For the text-containing cell, return its midpoint in (x, y) coordinate format. 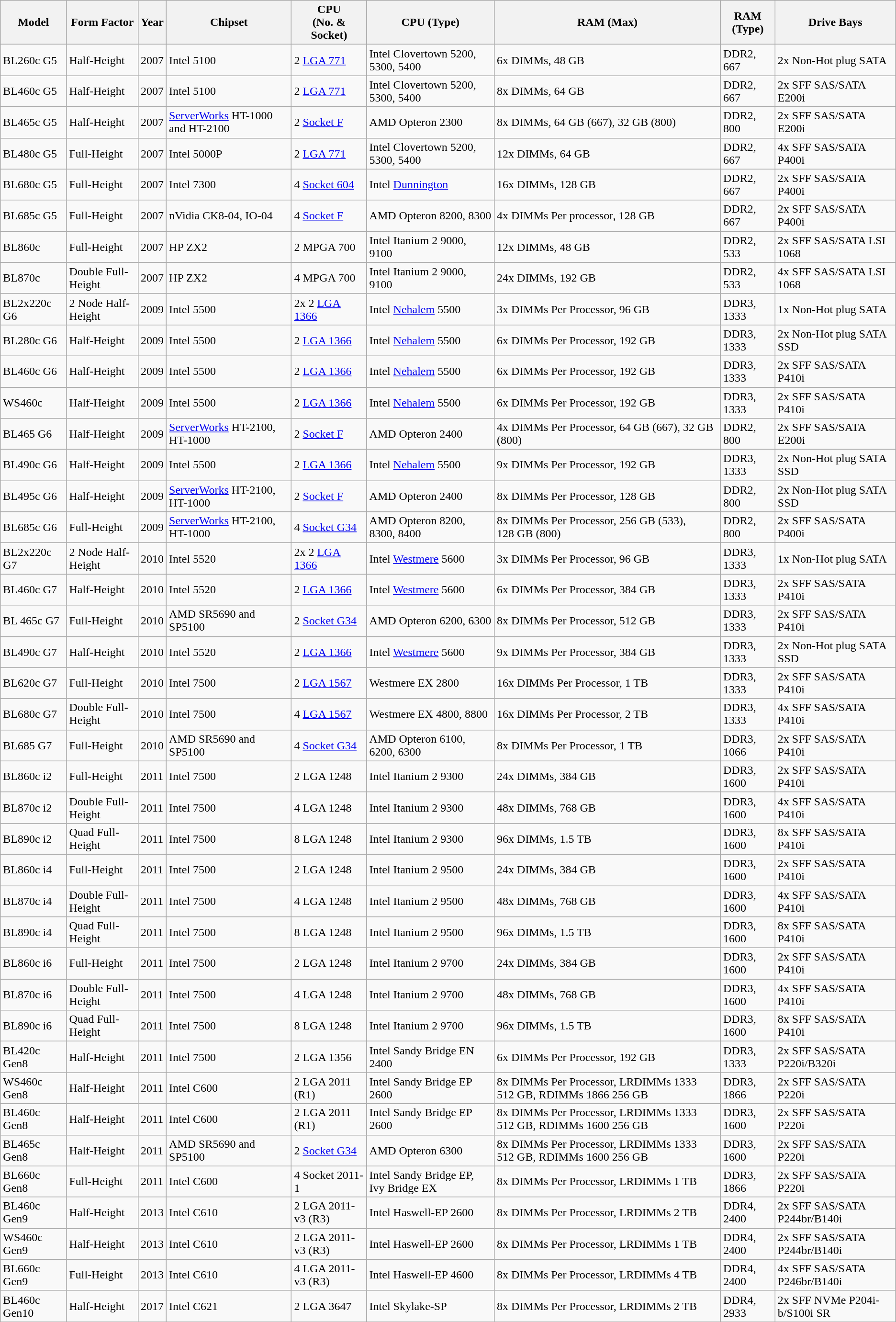
DDR4, 2933 (748, 1306)
BL2x220c G7 (34, 558)
AMD Opteron 8200, 8300 (430, 215)
CPU(No. & Socket) (329, 23)
nVidia CK8-04, IO-04 (229, 215)
Chipset (229, 23)
8x DIMMs, 64 GB (608, 91)
BL660c Gen9 (34, 1275)
12x DIMMs, 48 GB (608, 247)
BL680c G5 (34, 185)
BL870c i4 (34, 901)
8x DIMMs Per Processor, 1 TB (608, 745)
DDR3, 1066 (748, 745)
BL860c i6 (34, 963)
Form Factor (102, 23)
BL2x220c G6 (34, 309)
Model (34, 23)
4 Socket 2011-1 (329, 1182)
4x DIMMs Per Processor, 64 GB (667), 32 GB (800) (608, 434)
4x SFF SAS/SATA LSI 1068 (835, 278)
BL420c Gen8 (34, 1057)
BL890c i6 (34, 1026)
BL685c G6 (34, 528)
2x SFF SAS/SATA P220i/B320i (835, 1057)
24x DIMMs, 192 GB (608, 278)
BL860c (34, 247)
BL465c Gen8 (34, 1150)
BL685c G5 (34, 215)
BL460c G6 (34, 372)
Year (152, 23)
Intel 5000P (229, 153)
8x DIMMs, 64 GB (667), 32 GB (800) (608, 123)
4 Socket F (329, 215)
BL460c G7 (34, 590)
2 MPGA 700 (329, 247)
Intel Dunnington (430, 185)
BL685 G7 (34, 745)
8x DIMMs Per Processor, LRDIMMs 1333 512 GB, RDIMMs 1866 256 GB (608, 1088)
4 MPGA 700 (329, 278)
9x DIMMs Per Processor, 384 GB (608, 652)
BL480c G5 (34, 153)
4x DIMMs Per processor, 128 GB (608, 215)
BL680c G7 (34, 714)
BL890c i2 (34, 839)
BL465c G5 (34, 123)
BL860c i4 (34, 870)
WS460c Gen8 (34, 1088)
2x Non-Hot plug SATA (835, 60)
2 LGA 1567 (329, 683)
2x SFF SAS/SATA LSI 1068 (835, 247)
BL460c Gen9 (34, 1212)
BL460c Gen10 (34, 1306)
BL 465c G7 (34, 621)
16x DIMMs Per Processor, 2 TB (608, 714)
AMD Opteron 6300 (430, 1150)
16x DIMMs Per Processor, 1 TB (608, 683)
2017 (152, 1306)
8x DIMMs Per Processor, 128 GB (608, 496)
BL460c Gen8 (34, 1119)
4x SFF SAS/SATA P246br/B140i (835, 1275)
BL870c i6 (34, 995)
9x DIMMs Per Processor, 192 GB (608, 465)
Intel C621 (229, 1306)
BL870c i2 (34, 807)
BL460c G5 (34, 91)
12x DIMMs, 64 GB (608, 153)
BL490c G7 (34, 652)
ServerWorks HT-1000 and HT-2100 (229, 123)
BL660c Gen8 (34, 1182)
BL620c G7 (34, 683)
AMD Opteron 8200, 8300, 8400 (430, 528)
Intel Haswell-EP 4600 (430, 1275)
BL860c i2 (34, 777)
AMD Opteron 6200, 6300 (430, 621)
Intel Sandy Bridge EP, Ivy Bridge EX (430, 1182)
Westmere EX 2800 (430, 683)
8x DIMMs Per Processor, LRDIMMs 4 TB (608, 1275)
8x DIMMs Per Processor, 256 GB (533), 128 GB (800) (608, 528)
RAM (Type) (748, 23)
WS460c Gen9 (34, 1244)
Westmere EX 4800, 8800 (430, 714)
8x DIMMs Per Processor, 512 GB (608, 621)
AMD Opteron 6100, 6200, 6300 (430, 745)
BL465 G6 (34, 434)
AMD Opteron 2300 (430, 123)
BL490c G6 (34, 465)
BL280c G6 (34, 340)
4 LGA 2011-v3 (R3) (329, 1275)
BL890c i4 (34, 933)
2x SFF NVMe P204i-b/S100i SR (835, 1306)
CPU (Type) (430, 23)
4 LGA 1567 (329, 714)
Drive Bays (835, 23)
Intel Skylake-SP (430, 1306)
6x DIMMs, 48 GB (608, 60)
Intel Sandy Bridge EN 2400 (430, 1057)
Intel 7300 (229, 185)
2 LGA 1356 (329, 1057)
BL495c G6 (34, 496)
2 LGA 3647 (329, 1306)
4 Socket 604 (329, 185)
BL260c G5 (34, 60)
6x DIMMs Per Processor, 384 GB (608, 590)
WS460c (34, 402)
16x DIMMs, 128 GB (608, 185)
RAM (Max) (608, 23)
BL870c (34, 278)
4x SFF SAS/SATA P400i (835, 153)
